Extract the (x, y) coordinate from the center of the cell holding the provided text.  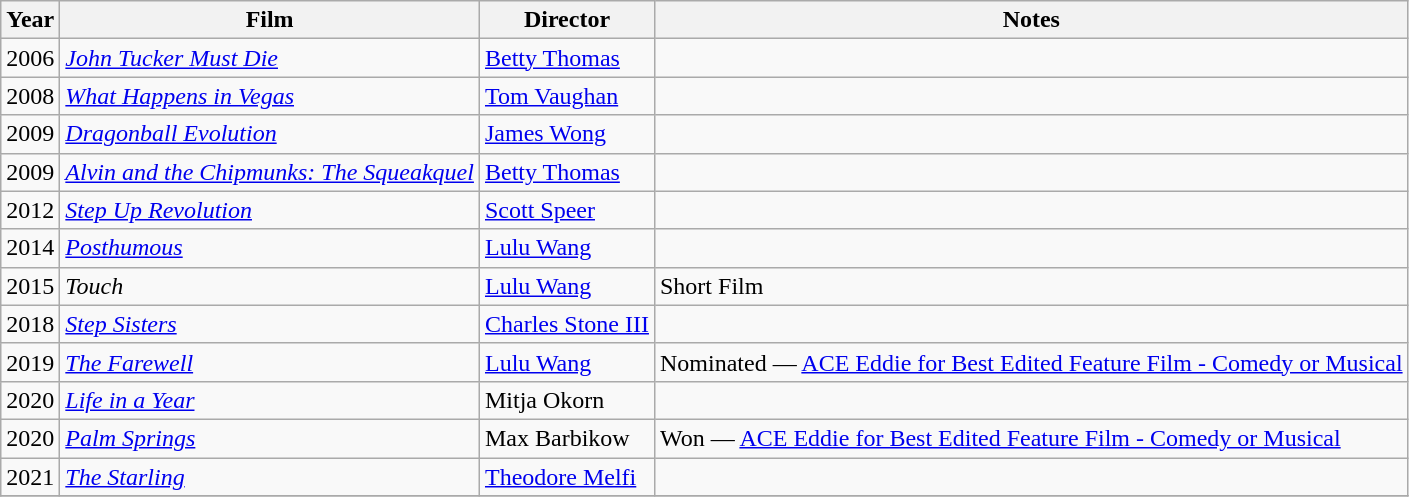
2021 (30, 477)
2008 (30, 96)
Dragonball Evolution (270, 134)
Step Sisters (270, 324)
Tom Vaughan (566, 96)
Year (30, 20)
Charles Stone III (566, 324)
2019 (30, 362)
Nominated — ACE Eddie for Best Edited Feature Film - Comedy or Musical (1031, 362)
The Farewell (270, 362)
Step Up Revolution (270, 210)
Alvin and the Chipmunks: The Squeakquel (270, 172)
Mitja Okorn (566, 400)
Film (270, 20)
Max Barbikow (566, 438)
2012 (30, 210)
2006 (30, 58)
Short Film (1031, 286)
What Happens in Vegas (270, 96)
Palm Springs (270, 438)
Won — ACE Eddie for Best Edited Feature Film - Comedy or Musical (1031, 438)
Posthumous (270, 248)
James Wong (566, 134)
2018 (30, 324)
Notes (1031, 20)
John Tucker Must Die (270, 58)
Director (566, 20)
Scott Speer (566, 210)
Touch (270, 286)
2015 (30, 286)
Theodore Melfi (566, 477)
2014 (30, 248)
The Starling (270, 477)
Life in a Year (270, 400)
